From the cell containing the given text, extract its center point as [x, y] coordinate. 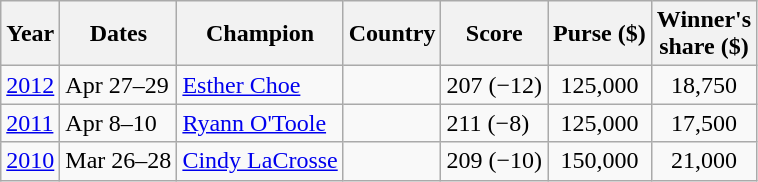
Purse ($) [600, 34]
Apr 8–10 [118, 123]
Cindy LaCrosse [260, 161]
Ryann O'Toole [260, 123]
Year [30, 34]
209 (−10) [494, 161]
Mar 26–28 [118, 161]
Winner'sshare ($) [704, 34]
207 (−12) [494, 85]
21,000 [704, 161]
Esther Choe [260, 85]
Country [392, 34]
211 (−8) [494, 123]
150,000 [600, 161]
2011 [30, 123]
Apr 27–29 [118, 85]
18,750 [704, 85]
2012 [30, 85]
2010 [30, 161]
Score [494, 34]
Champion [260, 34]
Dates [118, 34]
17,500 [704, 123]
